Identify which cell holds the provided text, then report its [X, Y] central coordinate. 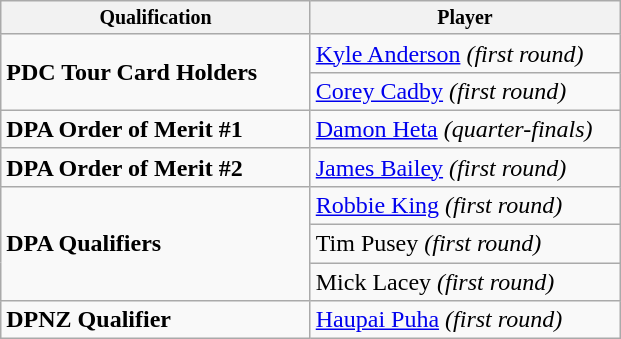
Robbie King (first round) [464, 205]
Tim Pusey (first round) [464, 244]
Mick Lacey (first round) [464, 282]
Qualification [156, 18]
DPA Qualifiers [156, 243]
DPA Order of Merit #1 [156, 129]
Kyle Anderson (first round) [464, 53]
DPA Order of Merit #2 [156, 167]
Player [464, 18]
Haupai Puha (first round) [464, 320]
Corey Cadby (first round) [464, 91]
PDC Tour Card Holders [156, 72]
James Bailey (first round) [464, 167]
Damon Heta (quarter-finals) [464, 129]
DPNZ Qualifier [156, 320]
